Return [x, y] of the center of cell containing provided text 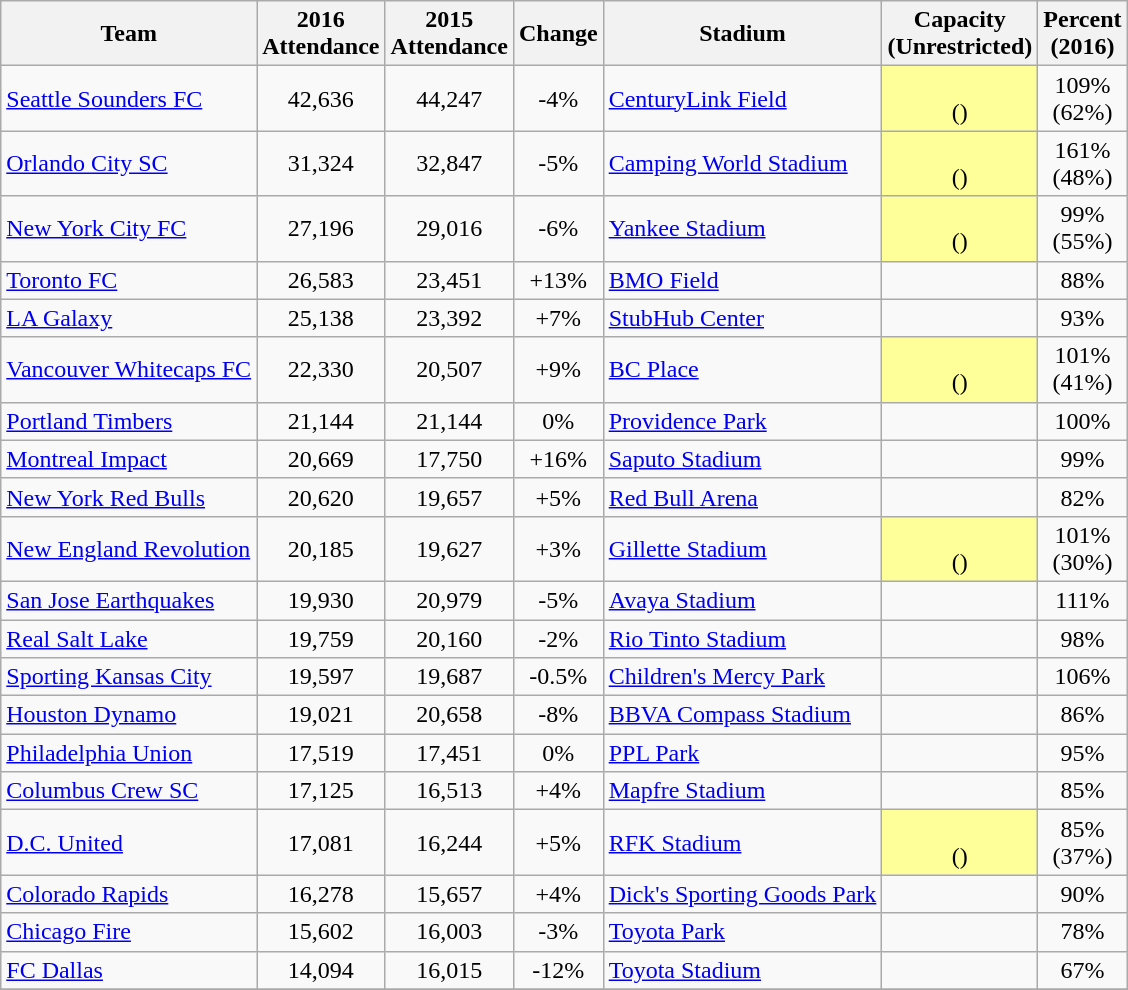
82% [1082, 497]
Rio Tinto Stadium [742, 639]
Yankee Stadium [742, 228]
New York City FC [129, 228]
Sporting Kansas City [129, 677]
15,602 [321, 932]
-6% [558, 228]
20,507 [449, 370]
Toyota Park [742, 932]
+9% [558, 370]
27,196 [321, 228]
Chicago Fire [129, 932]
23,451 [449, 280]
Montreal Impact [129, 459]
23,392 [449, 318]
Team [129, 34]
90% [1082, 894]
CenturyLink Field [742, 98]
19,687 [449, 677]
Toronto FC [129, 280]
109%(62%) [1082, 98]
17,750 [449, 459]
-8% [558, 715]
111% [1082, 600]
20,658 [449, 715]
44,247 [449, 98]
17,519 [321, 753]
Orlando City SC [129, 164]
Red Bull Arena [742, 497]
+13% [558, 280]
17,451 [449, 753]
+16% [558, 459]
88% [1082, 280]
14,094 [321, 970]
19,627 [449, 548]
BBVA Compass Stadium [742, 715]
Saputo Stadium [742, 459]
Providence Park [742, 421]
29,016 [449, 228]
-2% [558, 639]
RFK Stadium [742, 842]
StubHub Center [742, 318]
BMO Field [742, 280]
BC Place [742, 370]
Vancouver Whitecaps FC [129, 370]
19,930 [321, 600]
16,513 [449, 791]
26,583 [321, 280]
93% [1082, 318]
67% [1082, 970]
19,021 [321, 715]
Children's Mercy Park [742, 677]
106% [1082, 677]
-3% [558, 932]
San Jose Earthquakes [129, 600]
FC Dallas [129, 970]
16,003 [449, 932]
20,669 [321, 459]
101%(30%) [1082, 548]
2015Attendance [449, 34]
-4% [558, 98]
Real Salt Lake [129, 639]
D.C. United [129, 842]
Mapfre Stadium [742, 791]
Colorado Rapids [129, 894]
98% [1082, 639]
99%(55%) [1082, 228]
New York Red Bulls [129, 497]
161%(48%) [1082, 164]
Portland Timbers [129, 421]
100% [1082, 421]
Houston Dynamo [129, 715]
Gillette Stadium [742, 548]
Avaya Stadium [742, 600]
20,185 [321, 548]
-12% [558, 970]
16,015 [449, 970]
New England Revolution [129, 548]
95% [1082, 753]
22,330 [321, 370]
32,847 [449, 164]
101%(41%) [1082, 370]
20,620 [321, 497]
25,138 [321, 318]
19,657 [449, 497]
20,160 [449, 639]
19,759 [321, 639]
16,278 [321, 894]
20,979 [449, 600]
15,657 [449, 894]
Dick's Sporting Goods Park [742, 894]
Stadium [742, 34]
86% [1082, 715]
17,125 [321, 791]
Camping World Stadium [742, 164]
-0.5% [558, 677]
17,081 [321, 842]
42,636 [321, 98]
PPL Park [742, 753]
+7% [558, 318]
Philadelphia Union [129, 753]
Percent(2016) [1082, 34]
16,244 [449, 842]
78% [1082, 932]
2016Attendance [321, 34]
+3% [558, 548]
Columbus Crew SC [129, 791]
LA Galaxy [129, 318]
85% [1082, 791]
19,597 [321, 677]
85%(37%) [1082, 842]
Toyota Stadium [742, 970]
Seattle Sounders FC [129, 98]
99% [1082, 459]
Capacity(Unrestricted) [960, 34]
31,324 [321, 164]
Change [558, 34]
